Detect which cell encompasses the target text, then output its [X, Y] center coordinate. 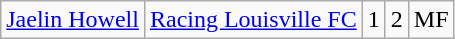
2 [396, 20]
Jaelin Howell [73, 20]
MF [431, 20]
Racing Louisville FC [253, 20]
1 [374, 20]
